From the cell containing the given text, extract its center point as (X, Y) coordinate. 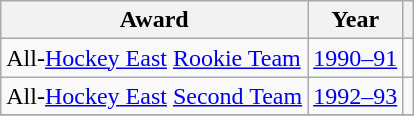
All-Hockey East Rookie Team (154, 58)
Award (154, 20)
1992–93 (356, 96)
Year (356, 20)
1990–91 (356, 58)
All-Hockey East Second Team (154, 96)
